From the cell containing the given text, extract its center point as [X, Y] coordinate. 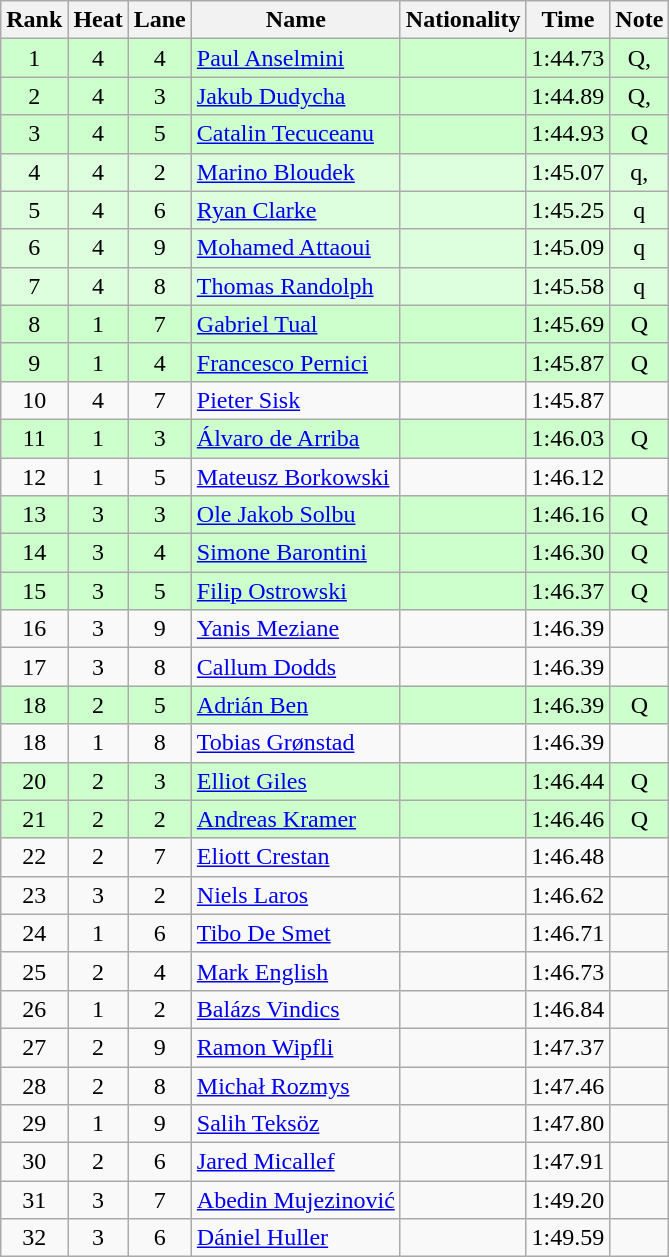
1:46.71 [568, 933]
q, [640, 172]
1:44.89 [568, 96]
Mark English [296, 971]
Note [640, 20]
Jakub Dudycha [296, 96]
Álvaro de Arriba [296, 438]
Gabriel Tual [296, 324]
Adrián Ben [296, 705]
Yanis Meziane [296, 629]
17 [34, 667]
1:47.37 [568, 1047]
30 [34, 1162]
Elliot Giles [296, 781]
Rank [34, 20]
1:45.58 [568, 286]
Andreas Kramer [296, 819]
Niels Laros [296, 895]
16 [34, 629]
13 [34, 515]
31 [34, 1200]
1:47.91 [568, 1162]
26 [34, 1009]
22 [34, 857]
11 [34, 438]
23 [34, 895]
Tibo De Smet [296, 933]
1:46.12 [568, 477]
32 [34, 1238]
Catalin Tecuceanu [296, 134]
1:49.20 [568, 1200]
1:45.09 [568, 248]
Eliott Crestan [296, 857]
1:44.93 [568, 134]
Mateusz Borkowski [296, 477]
1:46.46 [568, 819]
1:47.46 [568, 1085]
25 [34, 971]
Lane [160, 20]
1:46.73 [568, 971]
1:46.03 [568, 438]
Michał Rozmys [296, 1085]
Callum Dodds [296, 667]
Pieter Sisk [296, 400]
Mohamed Attaoui [296, 248]
Jared Micallef [296, 1162]
1:46.30 [568, 553]
1:49.59 [568, 1238]
28 [34, 1085]
1:46.62 [568, 895]
1:44.73 [568, 58]
24 [34, 933]
20 [34, 781]
Ramon Wipfli [296, 1047]
14 [34, 553]
Heat [98, 20]
Tobias Grønstad [296, 743]
1:45.69 [568, 324]
Time [568, 20]
12 [34, 477]
Ole Jakob Solbu [296, 515]
1:47.80 [568, 1124]
1:46.44 [568, 781]
Filip Ostrowski [296, 591]
Paul Anselmini [296, 58]
15 [34, 591]
Name [296, 20]
10 [34, 400]
1:46.37 [568, 591]
Marino Bloudek [296, 172]
Francesco Pernici [296, 362]
Simone Barontini [296, 553]
29 [34, 1124]
Salih Teksöz [296, 1124]
Nationality [463, 20]
Dániel Huller [296, 1238]
Ryan Clarke [296, 210]
1:46.16 [568, 515]
Abedin Mujezinović [296, 1200]
Thomas Randolph [296, 286]
1:45.07 [568, 172]
21 [34, 819]
27 [34, 1047]
1:46.48 [568, 857]
1:46.84 [568, 1009]
Balázs Vindics [296, 1009]
1:45.25 [568, 210]
